Provide the (x, y) coordinate of the cell's center where the given text is located.  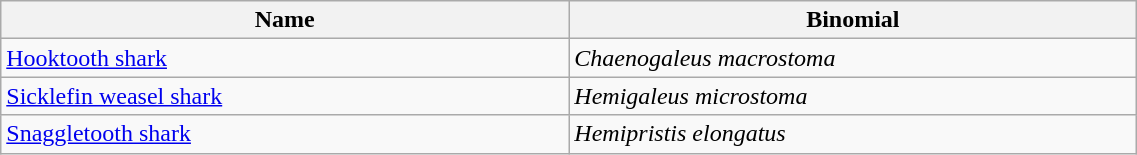
Sicklefin weasel shark (285, 96)
Snaggletooth shark (285, 134)
Hemipristis elongatus (853, 134)
Chaenogaleus macrostoma (853, 58)
Hemigaleus microstoma (853, 96)
Binomial (853, 20)
Hooktooth shark (285, 58)
Name (285, 20)
